Pinpoint the cell where the given text exists, returning its [x, y] midpoint coordinate. 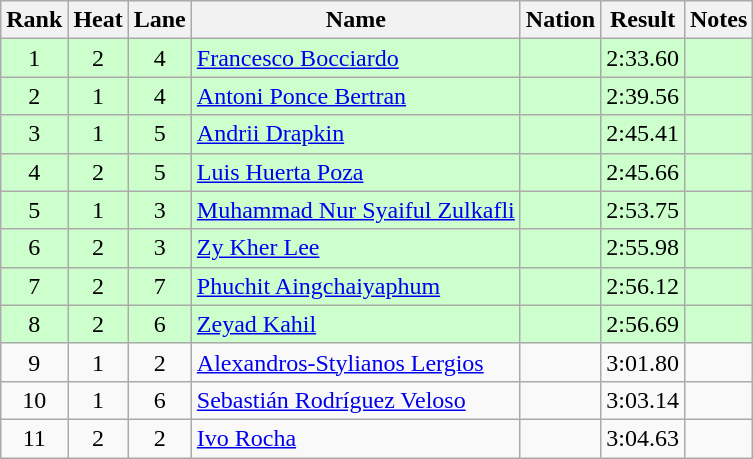
11 [34, 438]
Zy Kher Lee [356, 248]
Nation [560, 20]
Result [643, 20]
Alexandros-Stylianos Lergios [356, 362]
2:33.60 [643, 58]
2:55.98 [643, 248]
2:56.12 [643, 286]
Heat [98, 20]
Francesco Bocciardo [356, 58]
Andrii Drapkin [356, 134]
Sebastián Rodríguez Veloso [356, 400]
Muhammad Nur Syaiful Zulkafli [356, 210]
Antoni Ponce Bertran [356, 96]
9 [34, 362]
2:45.41 [643, 134]
Rank [34, 20]
3:04.63 [643, 438]
Phuchit Aingchaiyaphum [356, 286]
Name [356, 20]
8 [34, 324]
3:01.80 [643, 362]
3:03.14 [643, 400]
Notes [718, 20]
Zeyad Kahil [356, 324]
Luis Huerta Poza [356, 172]
2:56.69 [643, 324]
10 [34, 400]
2:39.56 [643, 96]
2:53.75 [643, 210]
Lane [160, 20]
2:45.66 [643, 172]
Ivo Rocha [356, 438]
